Extract the [x, y] coordinate from the center of the cell holding the provided text.  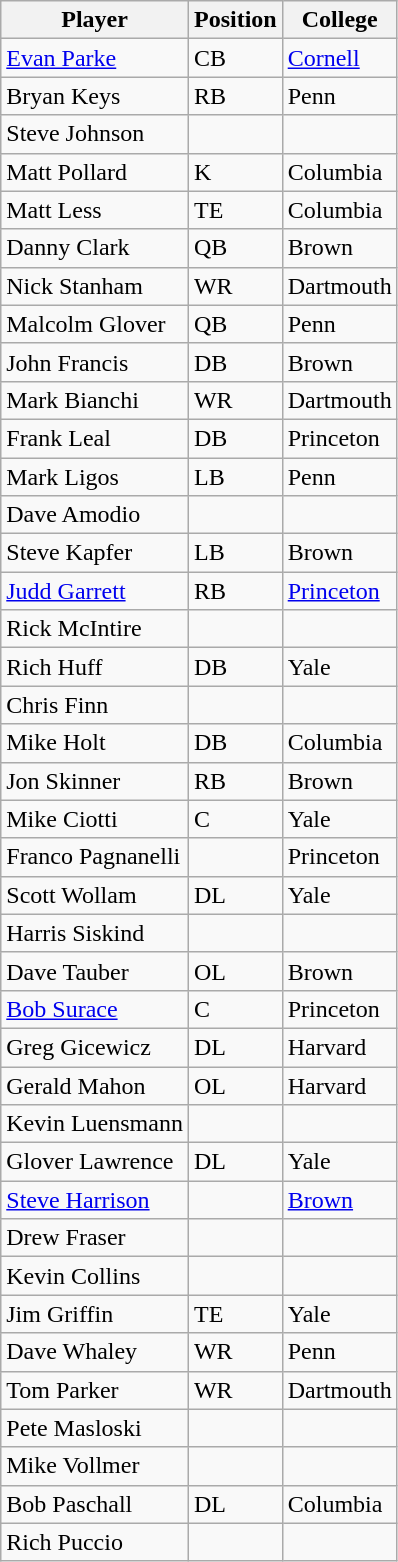
Steve Kapfer [95, 553]
Franco Pagnanelli [95, 857]
Mike Vollmer [95, 1466]
Malcolm Glover [95, 324]
Dave Whaley [95, 1352]
Frank Leal [95, 438]
Kevin Luensmann [95, 1124]
Cornell [340, 58]
Gerald Mahon [95, 1085]
Chris Finn [95, 705]
Tom Parker [95, 1390]
Matt Pollard [95, 172]
CB [235, 58]
K [235, 172]
Mark Bianchi [95, 400]
Position [235, 20]
Glover Lawrence [95, 1162]
Bob Paschall [95, 1504]
Kevin Collins [95, 1276]
Dave Tauber [95, 971]
Judd Garrett [95, 591]
Bob Surace [95, 1009]
Rich Huff [95, 667]
Rick McIntire [95, 629]
Drew Fraser [95, 1238]
Mike Ciotti [95, 819]
Steve Harrison [95, 1200]
Nick Stanham [95, 286]
College [340, 20]
Jim Griffin [95, 1314]
Bryan Keys [95, 96]
Harris Siskind [95, 933]
Greg Gicewicz [95, 1047]
Danny Clark [95, 248]
Pete Masloski [95, 1428]
Jon Skinner [95, 781]
Mark Ligos [95, 477]
Steve Johnson [95, 134]
Scott Wollam [95, 895]
Mike Holt [95, 743]
Evan Parke [95, 58]
Dave Amodio [95, 515]
Rich Puccio [95, 1542]
Matt Less [95, 210]
Player [95, 20]
John Francis [95, 362]
